Scan for the cell matching the given text and deliver its [X, Y] coordinate at center. 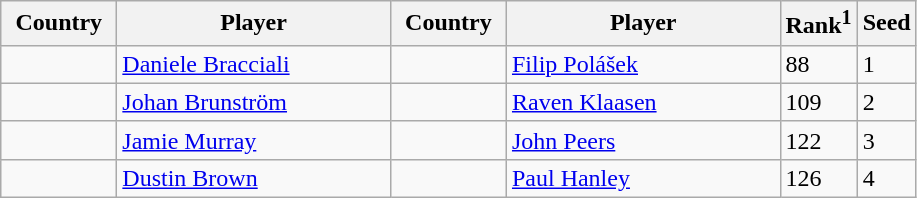
Rank1 [818, 24]
Dustin Brown [254, 178]
Jamie Murray [254, 140]
2 [886, 102]
Seed [886, 24]
109 [818, 102]
1 [886, 64]
Johan Brunström [254, 102]
126 [818, 178]
Raven Klaasen [643, 102]
3 [886, 140]
4 [886, 178]
Daniele Bracciali [254, 64]
122 [818, 140]
Paul Hanley [643, 178]
Filip Polášek [643, 64]
88 [818, 64]
John Peers [643, 140]
